Extract the [x, y] coordinate from the center of the cell holding the provided text.  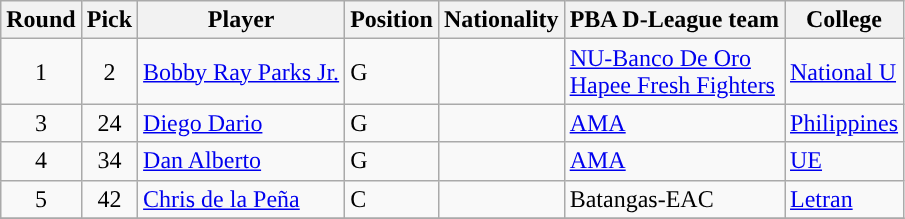
3 [41, 123]
Bobby Ray Parks Jr. [242, 72]
UE [844, 161]
Dan Alberto [242, 161]
Letran [844, 199]
Chris de la Peña [242, 199]
Philippines [844, 123]
Diego Dario [242, 123]
C [392, 199]
4 [41, 161]
College [844, 20]
Player [242, 20]
Round [41, 20]
34 [109, 161]
Position [392, 20]
24 [109, 123]
National U [844, 72]
2 [109, 72]
5 [41, 199]
PBA D-League team [674, 20]
42 [109, 199]
Batangas-EAC [674, 199]
1 [41, 72]
Nationality [501, 20]
NU-Banco De OroHapee Fresh Fighters [674, 72]
Pick [109, 20]
